Scan for the cell matching the given text and deliver its [x, y] coordinate at center. 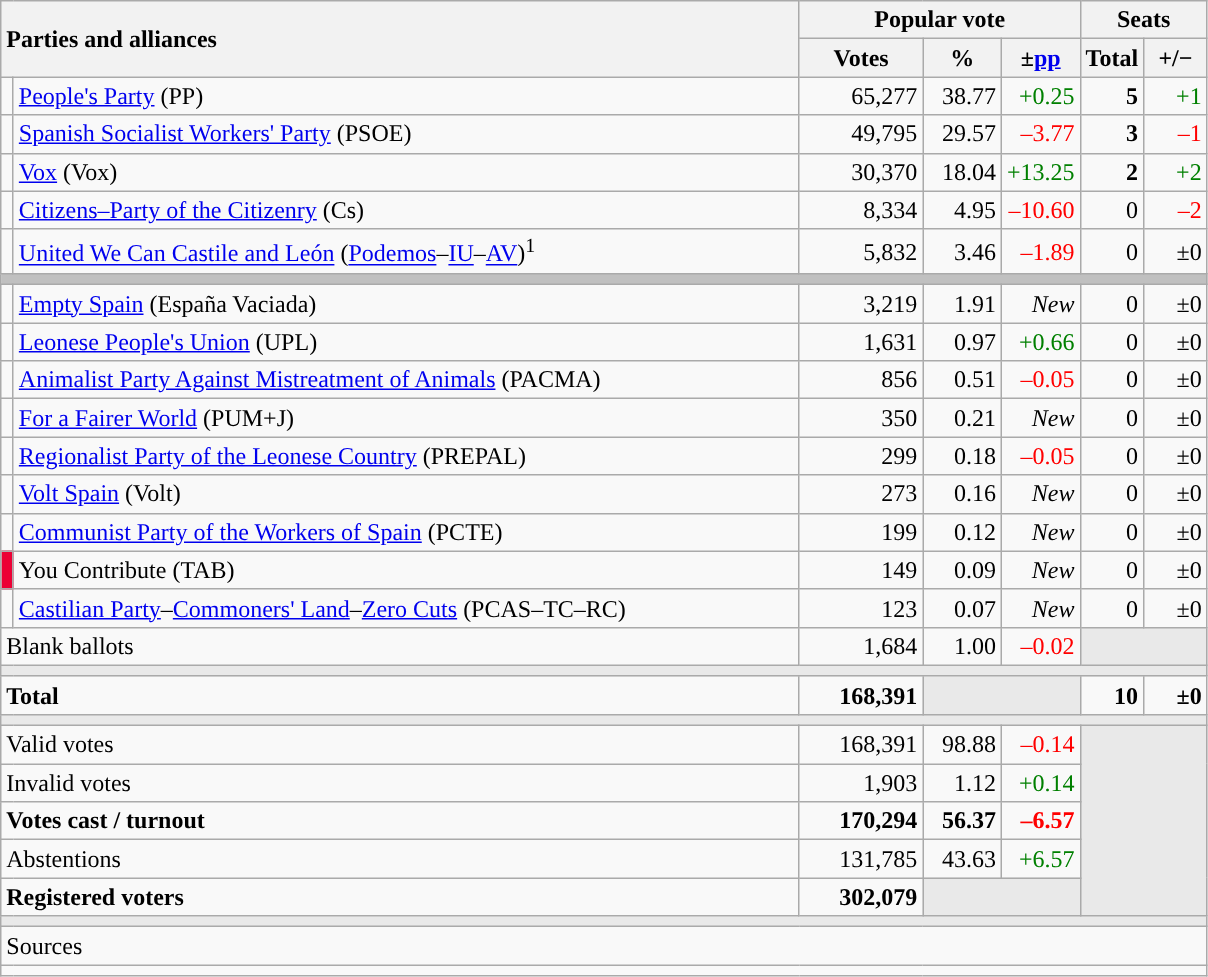
Blank ballots [400, 646]
49,795 [861, 134]
–1.89 [1040, 252]
30,370 [861, 172]
0.51 [962, 380]
+0.14 [1040, 783]
Citizens–Party of the Citizenry (Cs) [406, 210]
856 [861, 380]
Vox (Vox) [406, 172]
Votes cast / turnout [400, 821]
0.97 [962, 342]
People's Party (PP) [406, 96]
18.04 [962, 172]
+1 [1176, 96]
0.09 [962, 570]
302,079 [861, 897]
0.21 [962, 418]
Seats [1144, 20]
–0.02 [1040, 646]
Volt Spain (Volt) [406, 494]
+/− [1176, 58]
–2 [1176, 210]
3.46 [962, 252]
199 [861, 532]
For a Fairer World (PUM+J) [406, 418]
38.77 [962, 96]
1,631 [861, 342]
0.18 [962, 456]
Registered voters [400, 897]
Communist Party of the Workers of Spain (PCTE) [406, 532]
29.57 [962, 134]
Leonese People's Union (UPL) [406, 342]
65,277 [861, 96]
Invalid votes [400, 783]
–6.57 [1040, 821]
+2 [1176, 172]
% [962, 58]
Spanish Socialist Workers' Party (PSOE) [406, 134]
Animalist Party Against Mistreatment of Animals (PACMA) [406, 380]
Abstentions [400, 859]
98.88 [962, 745]
–10.60 [1040, 210]
1,684 [861, 646]
–1 [1176, 134]
350 [861, 418]
You Contribute (TAB) [406, 570]
Parties and alliances [400, 39]
123 [861, 608]
1.12 [962, 783]
0.12 [962, 532]
Votes [861, 58]
Empty Spain (España Vaciada) [406, 304]
1,903 [861, 783]
–3.77 [1040, 134]
43.63 [962, 859]
United We Can Castile and León (Podemos–IU–AV)1 [406, 252]
1.00 [962, 646]
1.91 [962, 304]
Sources [604, 946]
±pp [1040, 58]
3,219 [861, 304]
56.37 [962, 821]
+13.25 [1040, 172]
Castilian Party–Commoners' Land–Zero Cuts (PCAS–TC–RC) [406, 608]
170,294 [861, 821]
–0.14 [1040, 745]
Valid votes [400, 745]
131,785 [861, 859]
10 [1112, 695]
8,334 [861, 210]
3 [1112, 134]
0.07 [962, 608]
4.95 [962, 210]
5,832 [861, 252]
5 [1112, 96]
+0.25 [1040, 96]
Popular vote [940, 20]
273 [861, 494]
0.16 [962, 494]
149 [861, 570]
+6.57 [1040, 859]
Regionalist Party of the Leonese Country (PREPAL) [406, 456]
299 [861, 456]
2 [1112, 172]
+0.66 [1040, 342]
